Return (x, y) of the center of cell containing provided text 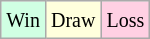
Draw (72, 20)
Win (24, 20)
Loss (126, 20)
